For the text-containing cell, return its midpoint in [x, y] coordinate format. 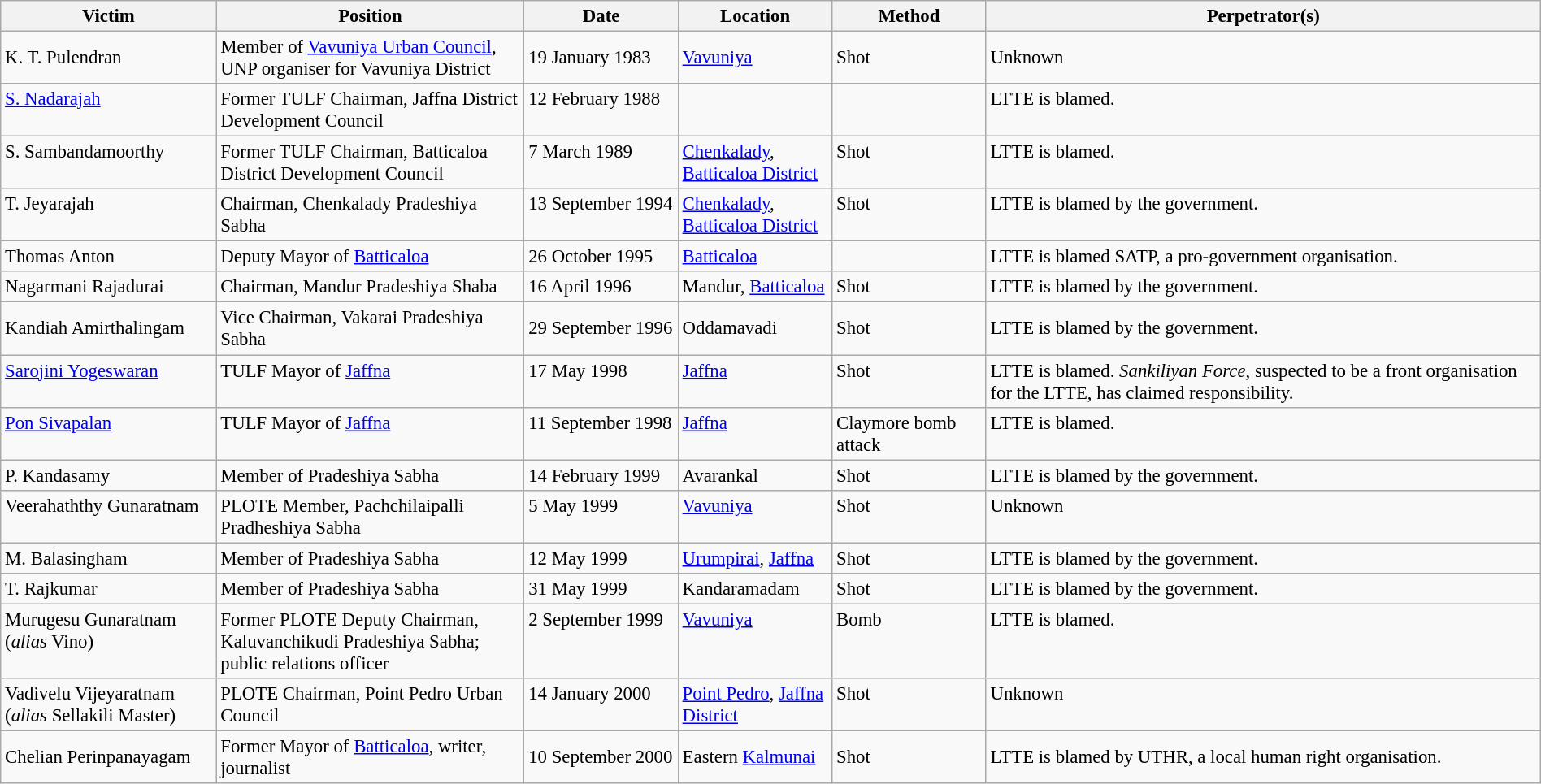
26 October 1995 [601, 257]
Kandiah Amirthalingam [109, 328]
Pon Sivapalan [109, 434]
12 May 1999 [601, 558]
Urumpirai, Jaffna [754, 558]
14 February 1999 [601, 475]
7 March 1989 [601, 162]
16 April 1996 [601, 287]
Thomas Anton [109, 257]
2 September 1999 [601, 641]
Eastern Kalmunai [754, 757]
Deputy Mayor of Batticaloa [371, 257]
Date [601, 16]
Former Mayor of Batticaloa, writer, journalist [371, 757]
Avarankal [754, 475]
Perpetrator(s) [1263, 16]
17 May 1998 [601, 382]
Batticaloa [754, 257]
Sarojini Yogeswaran [109, 382]
LTTE is blamed by UTHR, a local human right organisation. [1263, 757]
PLOTE Member, Pachchilaipalli Pradheshiya Sabha [371, 517]
S. Sambandamoorthy [109, 162]
Nagarmani Rajadurai [109, 287]
T. Jeyarajah [109, 214]
5 May 1999 [601, 517]
Murugesu Gunaratnam(alias Vino) [109, 641]
PLOTE Chairman, Point Pedro Urban Council [371, 705]
Victim [109, 16]
K. T. Pulendran [109, 58]
LTTE is blamed SATP, a pro-government organisation. [1263, 257]
Vice Chairman, Vakarai Pradeshiya Sabha [371, 328]
S. Nadarajah [109, 110]
Chelian Perinpanayagam [109, 757]
14 January 2000 [601, 705]
10 September 2000 [601, 757]
12 February 1988 [601, 110]
Point Pedro, Jaffna District [754, 705]
Former PLOTE Deputy Chairman, Kaluvanchikudi Pradeshiya Sabha; public relations officer [371, 641]
Mandur, Batticaloa [754, 287]
Claymore bomb attack [909, 434]
Chairman, Chenkalady Pradeshiya Sabha [371, 214]
Vadivelu Vijeyaratnam(alias Sellakili Master) [109, 705]
Oddamavadi [754, 328]
31 May 1999 [601, 589]
Location [754, 16]
M. Balasingham [109, 558]
Former TULF Chairman, Jaffna District Development Council [371, 110]
Former TULF Chairman, Batticaloa District Development Council [371, 162]
Method [909, 16]
Chairman, Mandur Pradeshiya Shaba [371, 287]
T. Rajkumar [109, 589]
Kandaramadam [754, 589]
11 September 1998 [601, 434]
P. Kandasamy [109, 475]
Veerahaththy Gunaratnam [109, 517]
29 September 1996 [601, 328]
19 January 1983 [601, 58]
Bomb [909, 641]
Member of Vavuniya Urban Council, UNP organiser for Vavuniya District [371, 58]
Position [371, 16]
13 September 1994 [601, 214]
LTTE is blamed. Sankiliyan Force, suspected to be a front organisation for the LTTE, has claimed responsibility. [1263, 382]
